Return the (x, y) coordinate for the center point of the cell that contains the specified text.  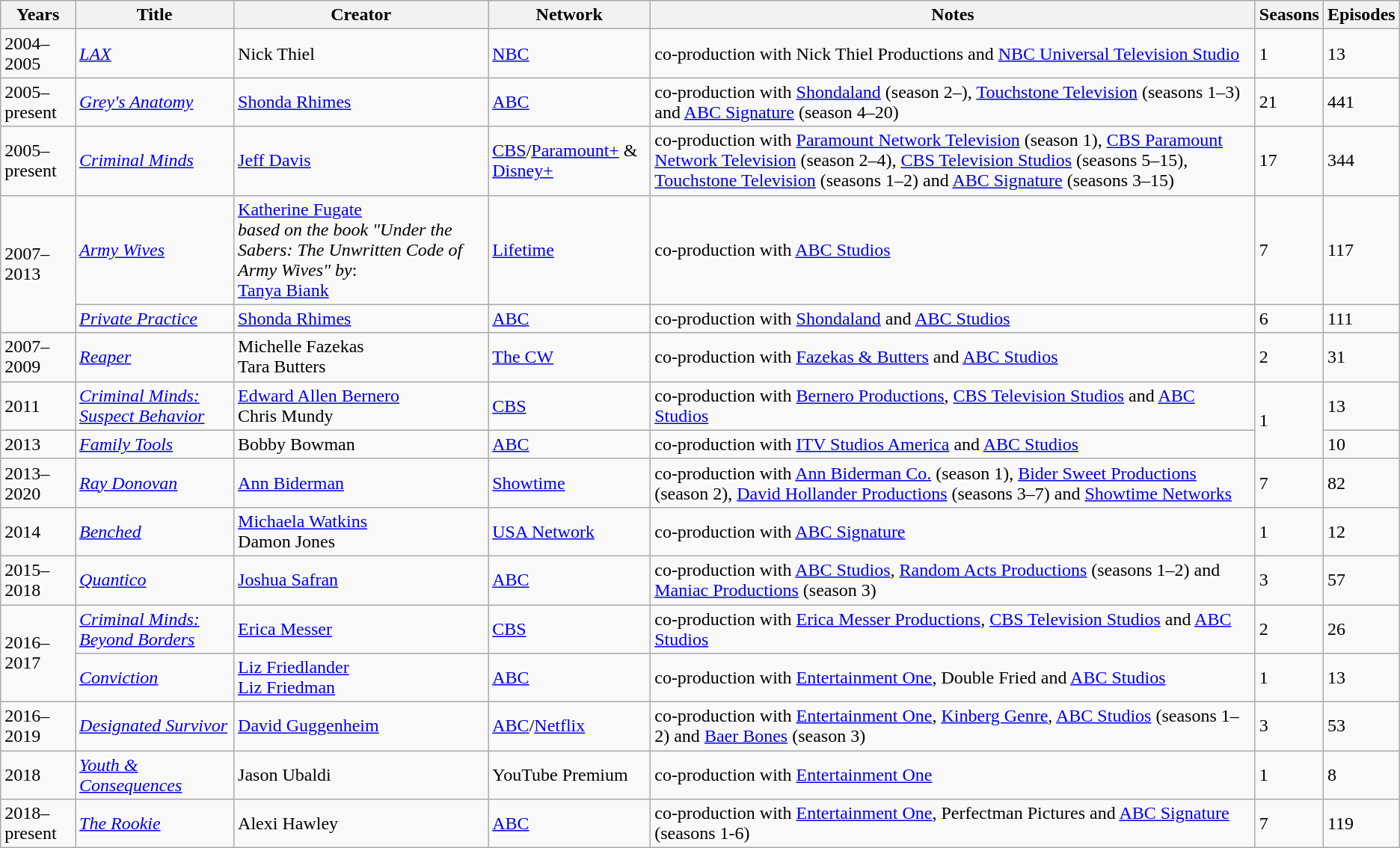
Creator (361, 15)
Joshua Safran (361, 580)
2013–2020 (38, 483)
119 (1361, 824)
David Guggenheim (361, 727)
Benched (155, 531)
Criminal Minds: Beyond Borders (155, 628)
2007–2009 (38, 357)
441 (1361, 102)
2018 (38, 775)
2013 (38, 444)
Reaper (155, 357)
co-production with Shondaland and ABC Studios (953, 319)
Ray Donovan (155, 483)
YouTube Premium (570, 775)
Michelle FazekasTara Butters (361, 357)
10 (1361, 444)
Grey's Anatomy (155, 102)
Army Wives (155, 250)
344 (1361, 161)
Family Tools (155, 444)
co-production with Fazekas & Butters and ABC Studios (953, 357)
Criminal Minds (155, 161)
Network (570, 15)
The CW (570, 357)
2011 (38, 405)
12 (1361, 531)
LAX (155, 54)
57 (1361, 580)
2016–2019 (38, 727)
8 (1361, 775)
co-production with Entertainment One, Double Fried and ABC Studios (953, 678)
Edward Allen BerneroChris Mundy (361, 405)
co-production with ABC Studios, Random Acts Productions (seasons 1–2) and Maniac Productions (season 3) (953, 580)
Bobby Bowman (361, 444)
Conviction (155, 678)
co-production with Erica Messer Productions, CBS Television Studios and ABC Studios (953, 628)
Episodes (1361, 15)
The Rookie (155, 824)
117 (1361, 250)
co-production with ABC Signature (953, 531)
co-production with Shondaland (season 2–), Touchstone Television (seasons 1–3) and ABC Signature (season 4–20) (953, 102)
Showtime (570, 483)
USA Network (570, 531)
Jason Ubaldi (361, 775)
Criminal Minds: Suspect Behavior (155, 405)
co-production with Entertainment One, Kinberg Genre, ABC Studios (seasons 1–2) and Baer Bones (season 3) (953, 727)
Youth & Consequences (155, 775)
82 (1361, 483)
Lifetime (570, 250)
2015–2018 (38, 580)
Michaela WatkinsDamon Jones (361, 531)
co-production with Ann Biderman Co. (season 1), Bider Sweet Productions (season 2), David Hollander Productions (seasons 3–7) and Showtime Networks (953, 483)
ABC/Netflix (570, 727)
Seasons (1289, 15)
co-production with Entertainment One, Perfectman Pictures and ABC Signature (seasons 1-6) (953, 824)
CBS/Paramount+ & Disney+ (570, 161)
111 (1361, 319)
Notes (953, 15)
53 (1361, 727)
co-production with ABC Studios (953, 250)
co-production with Bernero Productions, CBS Television Studios and ABC Studios (953, 405)
2016–2017 (38, 653)
co-production with Entertainment One (953, 775)
Private Practice (155, 319)
co-production with Nick Thiel Productions and NBC Universal Television Studio (953, 54)
Nick Thiel (361, 54)
2004–2005 (38, 54)
NBC (570, 54)
co-production with ITV Studios America and ABC Studios (953, 444)
Liz FriedlanderLiz Friedman (361, 678)
2014 (38, 531)
6 (1289, 319)
17 (1289, 161)
Erica Messer (361, 628)
Years (38, 15)
Title (155, 15)
21 (1289, 102)
2018–present (38, 824)
Alexi Hawley (361, 824)
26 (1361, 628)
Designated Survivor (155, 727)
Katherine Fugatebased on the book "Under the Sabers: The Unwritten Code of Army Wives" by:Tanya Biank (361, 250)
Ann Biderman (361, 483)
Jeff Davis (361, 161)
Quantico (155, 580)
31 (1361, 357)
2007–2013 (38, 264)
